From the cell containing the given text, extract its center point as (X, Y) coordinate. 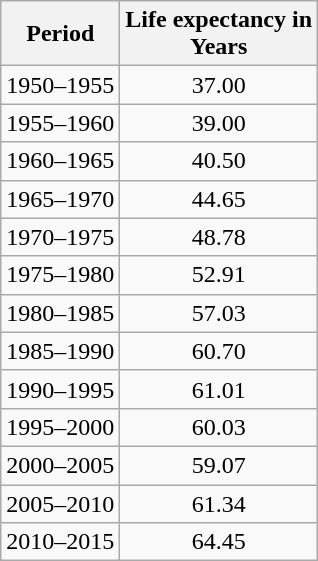
60.70 (219, 351)
1960–1965 (60, 161)
37.00 (219, 85)
61.34 (219, 503)
1980–1985 (60, 313)
44.65 (219, 199)
2010–2015 (60, 542)
1955–1960 (60, 123)
1950–1955 (60, 85)
61.01 (219, 389)
1965–1970 (60, 199)
57.03 (219, 313)
1975–1980 (60, 275)
1970–1975 (60, 237)
Period (60, 34)
39.00 (219, 123)
1995–2000 (60, 427)
2000–2005 (60, 465)
59.07 (219, 465)
Life expectancy in Years (219, 34)
52.91 (219, 275)
48.78 (219, 237)
1990–1995 (60, 389)
1985–1990 (60, 351)
64.45 (219, 542)
40.50 (219, 161)
2005–2010 (60, 503)
60.03 (219, 427)
